Return the [x, y] coordinate for the center point of the cell that contains the specified text.  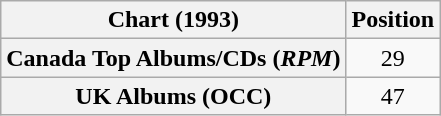
UK Albums (OCC) [174, 96]
47 [393, 96]
29 [393, 58]
Position [393, 20]
Canada Top Albums/CDs (RPM) [174, 58]
Chart (1993) [174, 20]
